Return [x, y] of the center of cell containing provided text 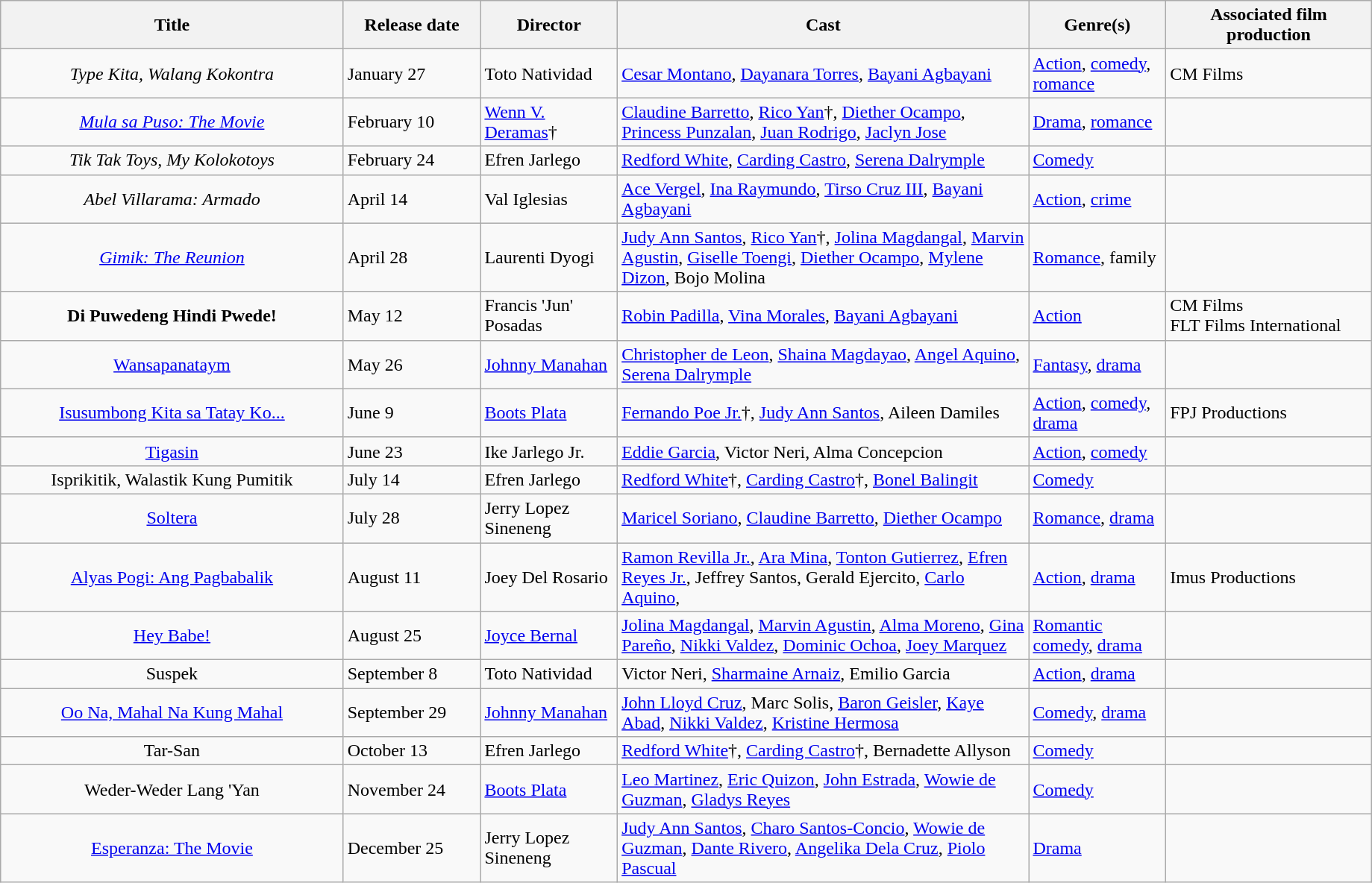
Suspek [172, 674]
November 24 [412, 789]
August 11 [412, 577]
Fernando Poe Jr.†, Judy Ann Santos, Aileen Damiles [824, 413]
Title [172, 25]
Di Puwedeng Hindi Pwede! [172, 316]
May 26 [412, 364]
Val Iglesias [549, 198]
July 28 [412, 518]
Release date [412, 25]
Associated film production [1269, 25]
Hey Babe! [172, 635]
January 27 [412, 73]
Mula sa Puso: The Movie [172, 122]
Comedy, drama [1097, 713]
Redford White, Carding Castro, Serena Dalrymple [824, 160]
Joyce Bernal [549, 635]
Action, crime [1097, 198]
Victor Neri, Sharmaine Arnaiz, Emilio Garcia [824, 674]
Maricel Soriano, Claudine Barretto, Diether Ocampo [824, 518]
Laurenti Dyogi [549, 257]
Action, comedy, drama [1097, 413]
Action, comedy, romance [1097, 73]
Joey Del Rosario [549, 577]
Francis 'Jun' Posadas [549, 316]
Christopher de Leon, Shaina Magdayao, Angel Aquino, Serena Dalrymple [824, 364]
Wenn V. Deramas† [549, 122]
Judy Ann Santos, Rico Yan†, Jolina Magdangal, Marvin Agustin, Giselle Toengi, Diether Ocampo, Mylene Dizon, Bojo Molina [824, 257]
Ace Vergel, Ina Raymundo, Tirso Cruz III, Bayani Agbayani [824, 198]
Gimik: The Reunion [172, 257]
Robin Padilla, Vina Morales, Bayani Agbayani [824, 316]
August 25 [412, 635]
Abel Villarama: Armado [172, 198]
John Lloyd Cruz, Marc Solis, Baron Geisler, Kaye Abad, Nikki Valdez, Kristine Hermosa [824, 713]
Tik Tak Toys, My Kolokotoys [172, 160]
Genre(s) [1097, 25]
Jolina Magdangal, Marvin Agustin, Alma Moreno, Gina Pareño, Nikki Valdez, Dominic Ochoa, Joey Marquez [824, 635]
Imus Productions [1269, 577]
Romance, family [1097, 257]
Drama [1097, 848]
Cesar Montano, Dayanara Torres, Bayani Agbayani [824, 73]
Action [1097, 316]
Cast [824, 25]
June 23 [412, 451]
Weder-Weder Lang 'Yan [172, 789]
Alyas Pogi: Ang Pagbabalik [172, 577]
Isprikitik, Walastik Kung Pumitik [172, 480]
Romance, drama [1097, 518]
Oo Na, Mahal Na Kung Mahal [172, 713]
Claudine Barretto, Rico Yan†, Diether Ocampo, Princess Punzalan, Juan Rodrigo, Jaclyn Jose [824, 122]
Drama, romance [1097, 122]
October 13 [412, 751]
May 12 [412, 316]
Soltera [172, 518]
Judy Ann Santos, Charo Santos-Concio, Wowie de Guzman, Dante Rivero, Angelika Dela Cruz, Piolo Pascual [824, 848]
Ramon Revilla Jr., Ara Mina, Tonton Gutierrez, Efren Reyes Jr., Jeffrey Santos, Gerald Ejercito, Carlo Aquino, [824, 577]
CM Films [1269, 73]
December 25 [412, 848]
September 8 [412, 674]
Romantic comedy, drama [1097, 635]
April 28 [412, 257]
September 29 [412, 713]
Redford White†, Carding Castro†, Bonel Balingit [824, 480]
FPJ Productions [1269, 413]
Action, comedy [1097, 451]
Tar-San [172, 751]
Type Kita, Walang Kokontra [172, 73]
Wansapanataym [172, 364]
July 14 [412, 480]
CM Films FLT Films International [1269, 316]
Esperanza: The Movie [172, 848]
Eddie Garcia, Victor Neri, Alma Concepcion [824, 451]
Redford White†, Carding Castro†, Bernadette Allyson [824, 751]
June 9 [412, 413]
Isusumbong Kita sa Tatay Ko... [172, 413]
Fantasy, drama [1097, 364]
February 10 [412, 122]
Leo Martinez, Eric Quizon, John Estrada, Wowie de Guzman, Gladys Reyes [824, 789]
Director [549, 25]
February 24 [412, 160]
Tigasin [172, 451]
Ike Jarlego Jr. [549, 451]
April 14 [412, 198]
